Scan for the cell matching the given text and deliver its (x, y) coordinate at center. 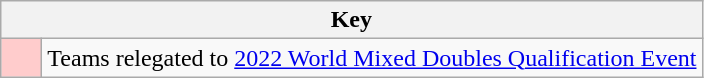
Key (352, 20)
Teams relegated to 2022 World Mixed Doubles Qualification Event (372, 58)
